Locate the cell with the specified text and output its [x, y] center coordinate. 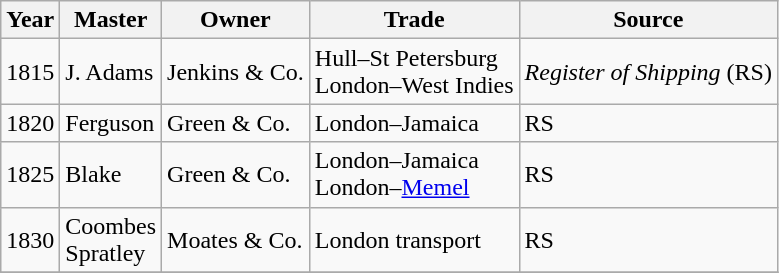
1820 [30, 123]
Hull–St PetersburgLondon–West Indies [414, 72]
Owner [236, 20]
Moates & Co. [236, 240]
Year [30, 20]
Jenkins & Co. [236, 72]
Source [648, 20]
Master [111, 20]
Ferguson [111, 123]
CoombesSpratley [111, 240]
London–Jamaica [414, 123]
J. Adams [111, 72]
London transport [414, 240]
London–JamaicaLondon–Memel [414, 174]
1825 [30, 174]
Trade [414, 20]
Blake [111, 174]
1830 [30, 240]
1815 [30, 72]
Register of Shipping (RS) [648, 72]
